Locate the cell with the specified text and output its [x, y] center coordinate. 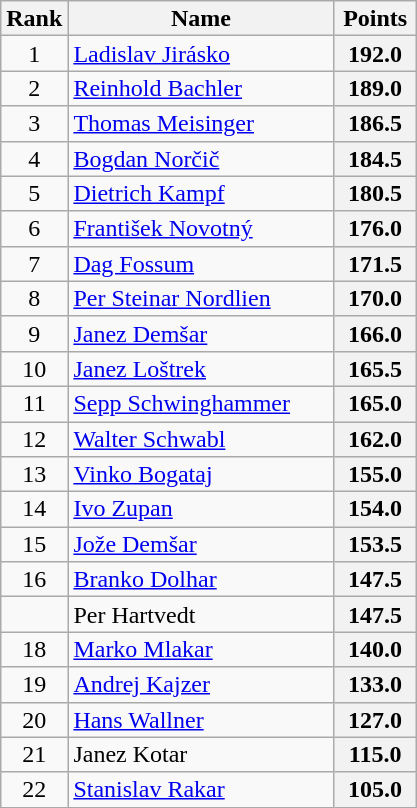
166.0 [375, 334]
7 [34, 264]
Stanislav Rakar [201, 790]
184.5 [375, 158]
18 [34, 650]
8 [34, 298]
Janez Demšar [201, 334]
171.5 [375, 264]
Hans Wallner [201, 720]
15 [34, 544]
Janez Kotar [201, 754]
3 [34, 124]
Walter Schwabl [201, 440]
153.5 [375, 544]
Per Steinar Nordlien [201, 298]
1 [34, 54]
Janez Loštrek [201, 368]
162.0 [375, 440]
170.0 [375, 298]
9 [34, 334]
12 [34, 440]
Dag Fossum [201, 264]
František Novotný [201, 228]
186.5 [375, 124]
Andrej Kajzer [201, 684]
16 [34, 580]
10 [34, 368]
5 [34, 194]
Reinhold Bachler [201, 88]
19 [34, 684]
Rank [34, 18]
Vinko Bogataj [201, 474]
11 [34, 404]
13 [34, 474]
165.5 [375, 368]
154.0 [375, 510]
Points [375, 18]
165.0 [375, 404]
Dietrich Kampf [201, 194]
140.0 [375, 650]
176.0 [375, 228]
105.0 [375, 790]
6 [34, 228]
115.0 [375, 754]
180.5 [375, 194]
Jože Demšar [201, 544]
Marko Mlakar [201, 650]
Bogdan Norčič [201, 158]
Per Hartvedt [201, 614]
189.0 [375, 88]
2 [34, 88]
Branko Dolhar [201, 580]
Ladislav Jirásko [201, 54]
127.0 [375, 720]
Ivo Zupan [201, 510]
155.0 [375, 474]
Sepp Schwinghammer [201, 404]
4 [34, 158]
22 [34, 790]
14 [34, 510]
Thomas Meisinger [201, 124]
21 [34, 754]
192.0 [375, 54]
Name [201, 18]
133.0 [375, 684]
20 [34, 720]
